Provide the [x, y] coordinate of the cell's center where the given text is located.  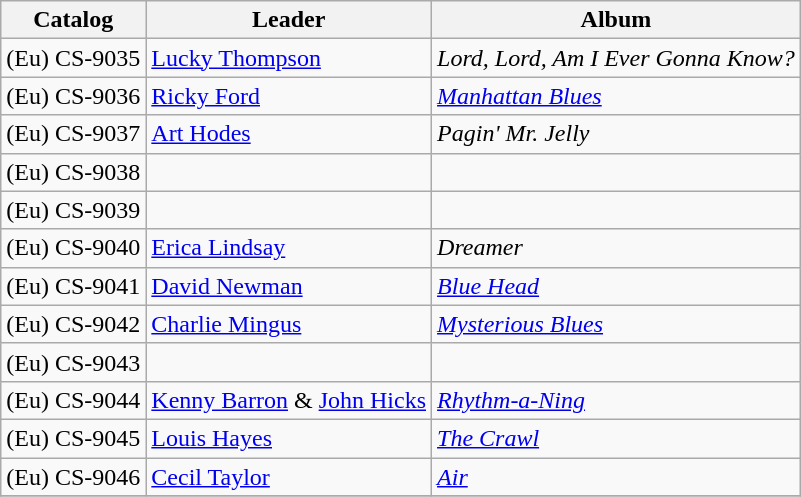
Dreamer [616, 248]
(Eu) CS-9035 [74, 58]
Ricky Ford [289, 96]
Kenny Barron & John Hicks [289, 400]
Leader [289, 20]
Air [616, 477]
Art Hodes [289, 134]
Rhythm-a-Ning [616, 400]
(Eu) CS-9046 [74, 477]
Pagin' Mr. Jelly [616, 134]
(Eu) CS-9039 [74, 210]
Cecil Taylor [289, 477]
(Eu) CS-9045 [74, 438]
(Eu) CS-9042 [74, 324]
Lucky Thompson [289, 58]
(Eu) CS-9038 [74, 172]
Charlie Mingus [289, 324]
Erica Lindsay [289, 248]
Lord, Lord, Am I Ever Gonna Know? [616, 58]
(Eu) CS-9037 [74, 134]
(Eu) CS-9041 [74, 286]
(Eu) CS-9040 [74, 248]
Album [616, 20]
Mysterious Blues [616, 324]
Louis Hayes [289, 438]
(Eu) CS-9044 [74, 400]
(Eu) CS-9043 [74, 362]
(Eu) CS-9036 [74, 96]
The Crawl [616, 438]
Blue Head [616, 286]
David Newman [289, 286]
Manhattan Blues [616, 96]
Catalog [74, 20]
